Identify which cell holds the provided text, then report its (X, Y) central coordinate. 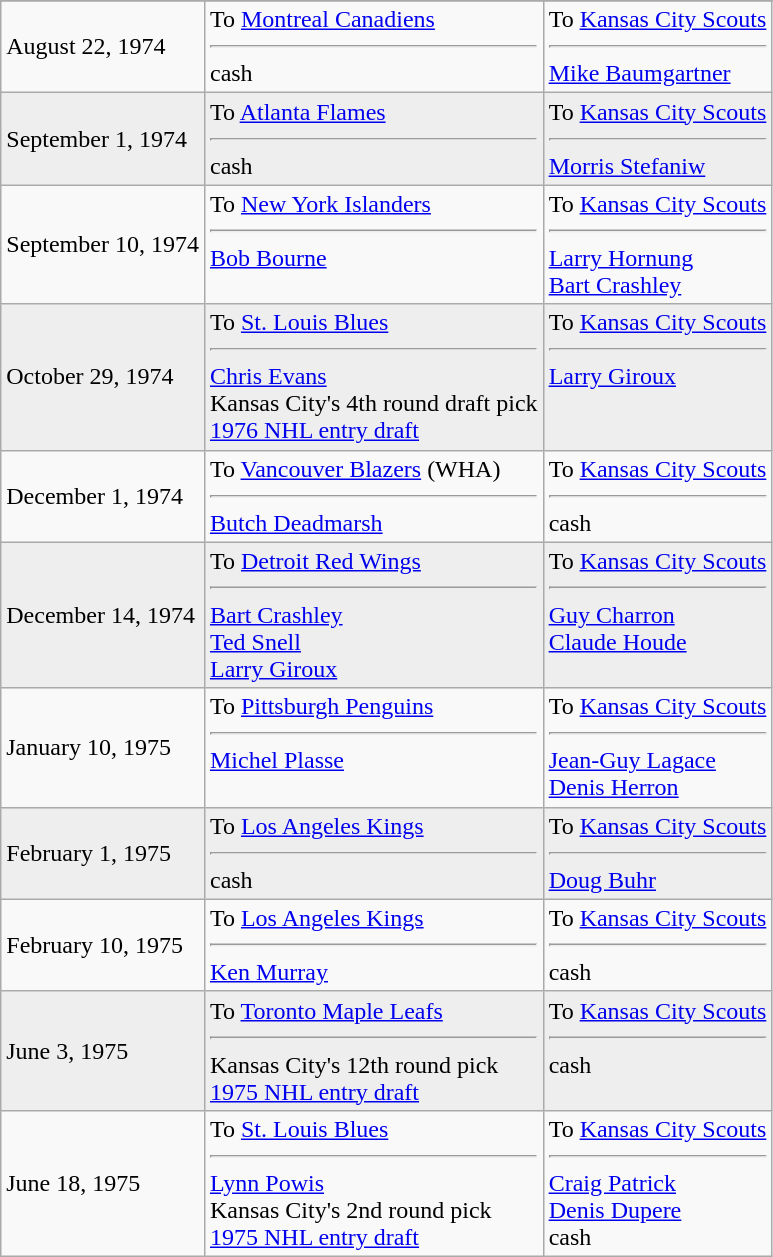
February 1, 1975 (103, 853)
August 22, 1974 (103, 47)
October 29, 1974 (103, 377)
To Montreal Canadienscash (374, 47)
To Kansas City ScoutsMike Baumgartner (658, 47)
June 3, 1975 (103, 1050)
To Kansas City ScoutsLarry Hornung Bart Crashley (658, 244)
February 10, 1975 (103, 945)
To Kansas City ScoutsJean-Guy Lagace Denis Herron (658, 748)
December 14, 1974 (103, 615)
To Toronto Maple LeafsKansas City's 12th round pick 1975 NHL entry draft (374, 1050)
To Kansas City ScoutsDoug Buhr (658, 853)
To St. Louis BluesLynn Powis Kansas City's 2nd round pick 1975 NHL entry draft (374, 1183)
January 10, 1975 (103, 748)
December 1, 1974 (103, 496)
To Kansas City ScoutsMorris Stefaniw (658, 139)
To Vancouver Blazers (WHA)Butch Deadmarsh (374, 496)
To Kansas City ScoutsLarry Giroux (658, 377)
To Pittsburgh PenguinsMichel Plasse (374, 748)
To Kansas City ScoutsCraig Patrick Denis Dupere cash (658, 1183)
September 10, 1974 (103, 244)
To Kansas City ScoutsGuy Charron Claude Houde (658, 615)
To Los Angeles Kingscash (374, 853)
To Detroit Red WingsBart Crashley Ted Snell Larry Giroux (374, 615)
To St. Louis BluesChris Evans Kansas City's 4th round draft pick1976 NHL entry draft (374, 377)
To Los Angeles KingsKen Murray (374, 945)
June 18, 1975 (103, 1183)
To Atlanta Flamescash (374, 139)
To New York IslandersBob Bourne (374, 244)
September 1, 1974 (103, 139)
